Determine the (x, y) coordinate at the center of the cell enclosing the given text.  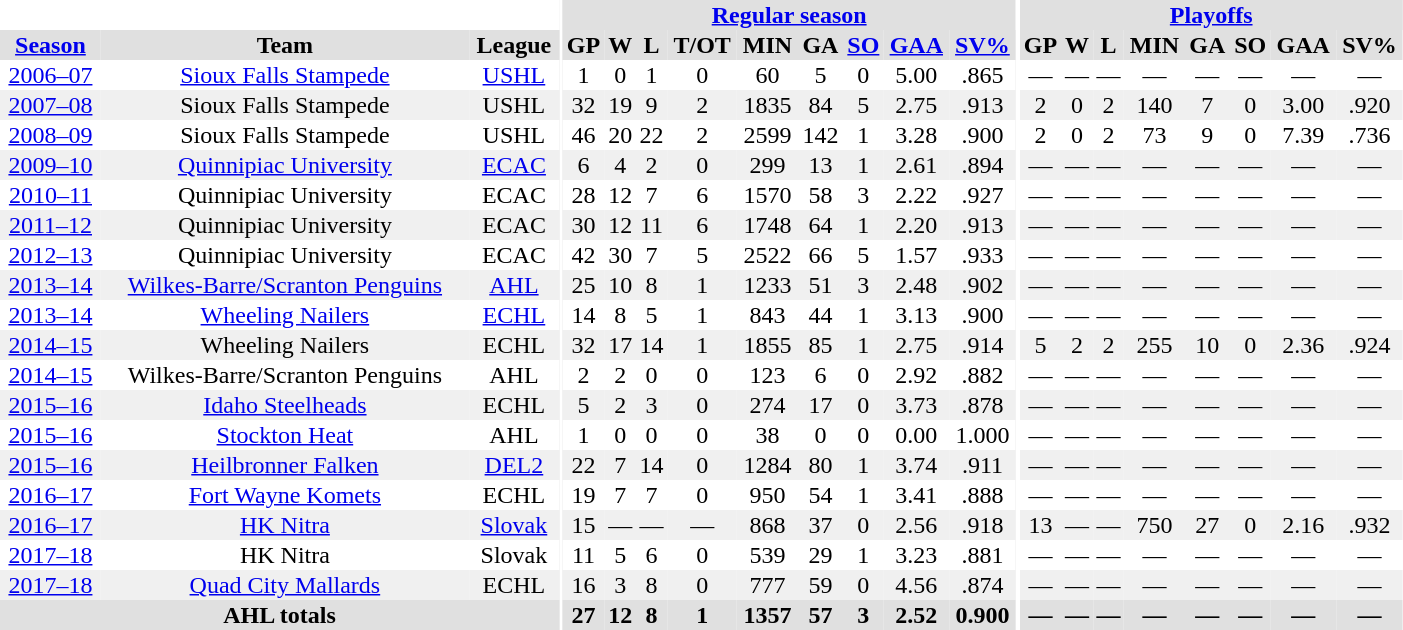
2.22 (916, 195)
57 (820, 615)
2599 (768, 135)
64 (820, 225)
299 (768, 165)
2011–12 (50, 225)
5.00 (916, 75)
0.00 (916, 435)
3.13 (916, 315)
46 (583, 135)
2.16 (1304, 525)
3.00 (1304, 105)
2.92 (916, 375)
868 (768, 525)
3.28 (916, 135)
274 (768, 405)
.920 (1370, 105)
51 (820, 285)
3.73 (916, 405)
58 (820, 195)
73 (1154, 135)
.918 (982, 525)
.902 (982, 285)
2522 (768, 255)
Fort Wayne Komets (285, 495)
59 (820, 585)
1284 (768, 465)
.888 (982, 495)
44 (820, 315)
Quad City Mallards (285, 585)
777 (768, 585)
Stockton Heat (285, 435)
28 (583, 195)
16 (583, 585)
2008–09 (50, 135)
.932 (1370, 525)
.865 (982, 75)
123 (768, 375)
60 (768, 75)
.914 (982, 345)
85 (820, 345)
950 (768, 495)
15 (583, 525)
7.39 (1304, 135)
2.52 (916, 615)
2.36 (1304, 345)
Team (285, 45)
42 (583, 255)
539 (768, 555)
.894 (982, 165)
66 (820, 255)
37 (820, 525)
.882 (982, 375)
.911 (982, 465)
League (514, 45)
.878 (982, 405)
140 (1154, 105)
80 (820, 465)
38 (768, 435)
1855 (768, 345)
.881 (982, 555)
Playoffs (1211, 15)
1835 (768, 105)
4 (620, 165)
54 (820, 495)
Regular season (788, 15)
1357 (768, 615)
3.23 (916, 555)
25 (583, 285)
2007–08 (50, 105)
1.57 (916, 255)
2012–13 (50, 255)
2006–07 (50, 75)
4.56 (916, 585)
255 (1154, 345)
84 (820, 105)
3.74 (916, 465)
2009–10 (50, 165)
0.900 (982, 615)
Season (50, 45)
.927 (982, 195)
20 (620, 135)
2.61 (916, 165)
2.48 (916, 285)
2.20 (916, 225)
1233 (768, 285)
29 (820, 555)
843 (768, 315)
1.000 (982, 435)
2.56 (916, 525)
142 (820, 135)
3.41 (916, 495)
.874 (982, 585)
2010–11 (50, 195)
1748 (768, 225)
.736 (1370, 135)
Heilbronner Falken (285, 465)
Idaho Steelheads (285, 405)
750 (1154, 525)
DEL2 (514, 465)
.933 (982, 255)
.924 (1370, 345)
T/OT (702, 45)
AHL totals (280, 615)
1570 (768, 195)
